Return the [x, y] coordinate for the center point of the cell that contains the specified text.  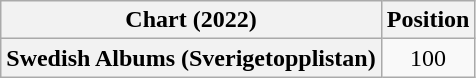
Chart (2022) [191, 20]
Position [428, 20]
100 [428, 58]
Swedish Albums (Sverigetopplistan) [191, 58]
